Capture the cell that displays the provided text and extract its [X, Y] central coordinate. 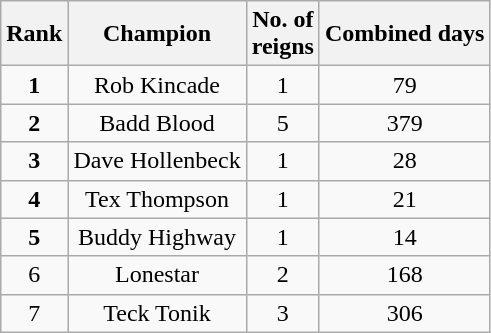
79 [404, 85]
7 [34, 313]
28 [404, 161]
Lonestar [157, 275]
306 [404, 313]
Buddy Highway [157, 237]
Teck Tonik [157, 313]
21 [404, 199]
Rob Kincade [157, 85]
168 [404, 275]
14 [404, 237]
Rank [34, 34]
No. ofreigns [282, 34]
379 [404, 123]
Badd Blood [157, 123]
Combined days [404, 34]
6 [34, 275]
Dave Hollenbeck [157, 161]
Tex Thompson [157, 199]
4 [34, 199]
Champion [157, 34]
